Return [X, Y] of the center of cell containing provided text 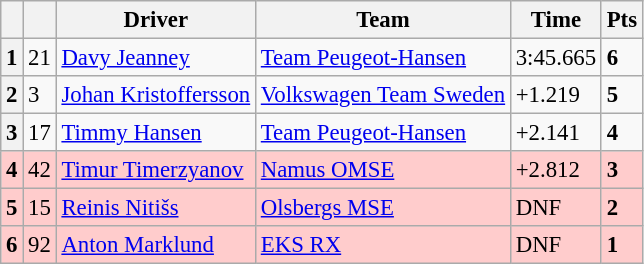
+1.219 [556, 95]
Pts [622, 20]
17 [40, 133]
Time [556, 20]
Reinis Nitišs [156, 208]
EKS RX [382, 245]
92 [40, 245]
Johan Kristoffersson [156, 95]
Anton Marklund [156, 245]
Volkswagen Team Sweden [382, 95]
42 [40, 170]
Timmy Hansen [156, 133]
21 [40, 58]
+2.812 [556, 170]
3:45.665 [556, 58]
Timur Timerzyanov [156, 170]
Olsbergs MSE [382, 208]
15 [40, 208]
+2.141 [556, 133]
Namus OMSE [382, 170]
Driver [156, 20]
Team [382, 20]
Davy Jeanney [156, 58]
